Provide the [X, Y] coordinate of the cell's center where the given text is located.  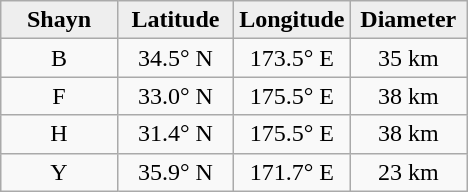
35.9° N [175, 172]
173.5° E [292, 58]
Diameter [408, 20]
H [59, 134]
Latitude [175, 20]
Shayn [59, 20]
33.0° N [175, 96]
23 km [408, 172]
F [59, 96]
Longitude [292, 20]
171.7° E [292, 172]
B [59, 58]
35 km [408, 58]
34.5° N [175, 58]
31.4° N [175, 134]
Y [59, 172]
